Scan for the cell matching the given text and deliver its [X, Y] coordinate at center. 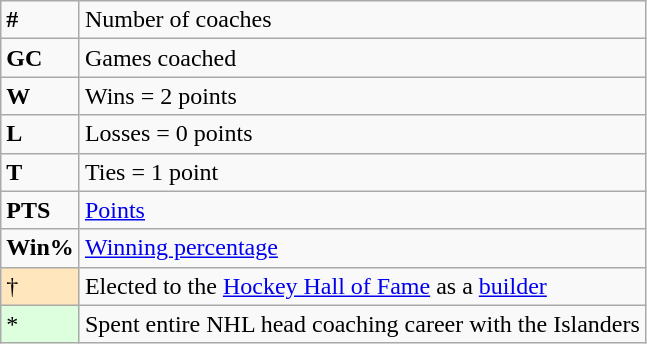
PTS [40, 210]
Wins = 2 points [362, 96]
* [40, 324]
W [40, 96]
Elected to the Hockey Hall of Fame as a builder [362, 286]
Spent entire NHL head coaching career with the Islanders [362, 324]
L [40, 134]
Losses = 0 points [362, 134]
# [40, 20]
† [40, 286]
Ties = 1 point [362, 172]
Points [362, 210]
Number of coaches [362, 20]
Games coached [362, 58]
Winning percentage [362, 248]
Win% [40, 248]
GC [40, 58]
T [40, 172]
